Extract the (x, y) coordinate from the center of the cell holding the provided text.  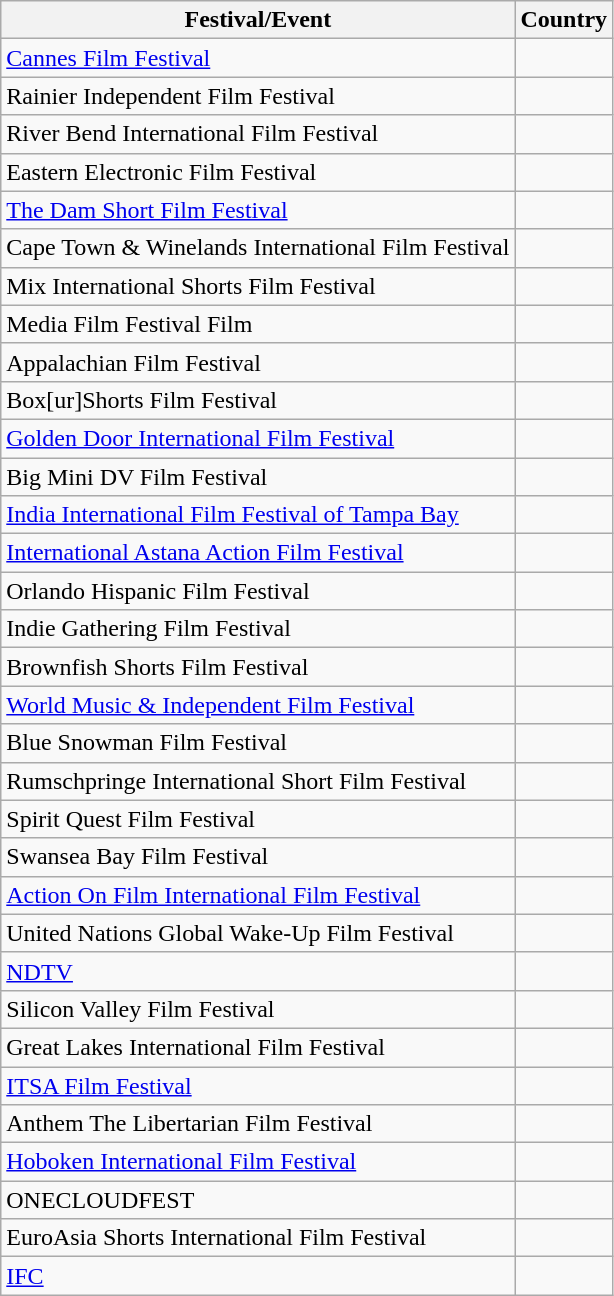
Cannes Film Festival (258, 58)
Box[ur]Shorts Film Festival (258, 400)
ONECLOUDFEST (258, 1200)
Orlando Hispanic Film Festival (258, 591)
Brownfish Shorts Film Festival (258, 667)
Appalachian Film Festival (258, 362)
EuroAsia Shorts International Film Festival (258, 1238)
Rainier Independent Film Festival (258, 96)
Blue Snowman Film Festival (258, 743)
Action On Film International Film Festival (258, 895)
Golden Door International Film Festival (258, 438)
ITSA Film Festival (258, 1085)
NDTV (258, 971)
Great Lakes International Film Festival (258, 1047)
Mix International Shorts Film Festival (258, 286)
Country (564, 20)
Festival/Event (258, 20)
Media Film Festival Film (258, 324)
India International Film Festival of Tampa Bay (258, 515)
River Bend International Film Festival (258, 134)
Indie Gathering Film Festival (258, 629)
Swansea Bay Film Festival (258, 857)
Rumschpringe International Short Film Festival (258, 781)
Eastern Electronic Film Festival (258, 172)
United Nations Global Wake-Up Film Festival (258, 933)
IFC (258, 1276)
Anthem The Libertarian Film Festival (258, 1124)
International Astana Action Film Festival (258, 553)
Hoboken International Film Festival (258, 1162)
Big Mini DV Film Festival (258, 477)
World Music & Independent Film Festival (258, 705)
Cape Town & Winelands International Film Festival (258, 248)
Spirit Quest Film Festival (258, 819)
The Dam Short Film Festival (258, 210)
Silicon Valley Film Festival (258, 1009)
